Pinpoint the cell where the given text exists, returning its [x, y] midpoint coordinate. 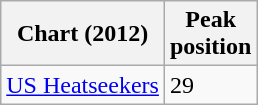
Peakposition [210, 34]
29 [210, 85]
Chart (2012) [83, 34]
US Heatseekers [83, 85]
